For the text-containing cell, return its midpoint in (x, y) coordinate format. 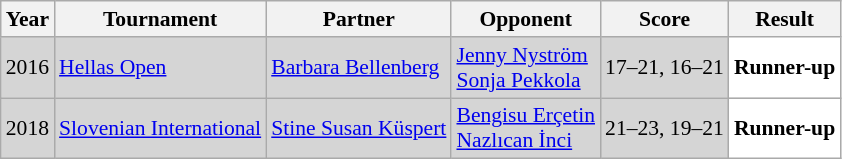
Opponent (526, 19)
Result (784, 19)
Barbara Bellenberg (358, 68)
Stine Susan Küspert (358, 128)
Partner (358, 19)
21–23, 19–21 (664, 128)
2018 (28, 128)
Slovenian International (160, 128)
17–21, 16–21 (664, 68)
Hellas Open (160, 68)
Score (664, 19)
Bengisu Erçetin Nazlıcan İnci (526, 128)
Jenny Nyström Sonja Pekkola (526, 68)
2016 (28, 68)
Tournament (160, 19)
Year (28, 19)
